Provide the (X, Y) coordinate of the cell's center where the given text is located.  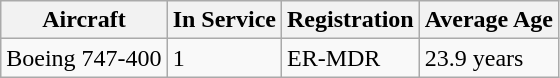
Aircraft (84, 20)
1 (224, 58)
Average Age (488, 20)
23.9 years (488, 58)
Registration (351, 20)
Boeing 747-400 (84, 58)
ER-MDR (351, 58)
In Service (224, 20)
